Determine the [x, y] coordinate at the center of the cell enclosing the given text.  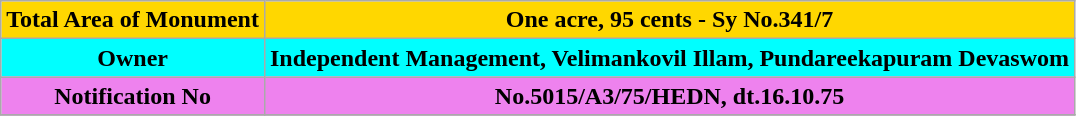
One acre, 95 cents - Sy No.341/7 [669, 20]
No.5015/A3/75/HEDN, dt.16.10.75 [669, 96]
Owner [133, 58]
Independent Management, Velimankovil Illam, Pundareekapuram Devaswom [669, 58]
Notification No [133, 96]
Total Area of Monument [133, 20]
